Extract the (x, y) coordinate from the center of the cell holding the provided text.  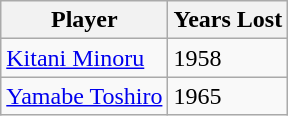
Player (84, 20)
1958 (228, 58)
Yamabe Toshiro (84, 96)
Years Lost (228, 20)
Kitani Minoru (84, 58)
1965 (228, 96)
